Detect which cell encompasses the target text, then output its (x, y) center coordinate. 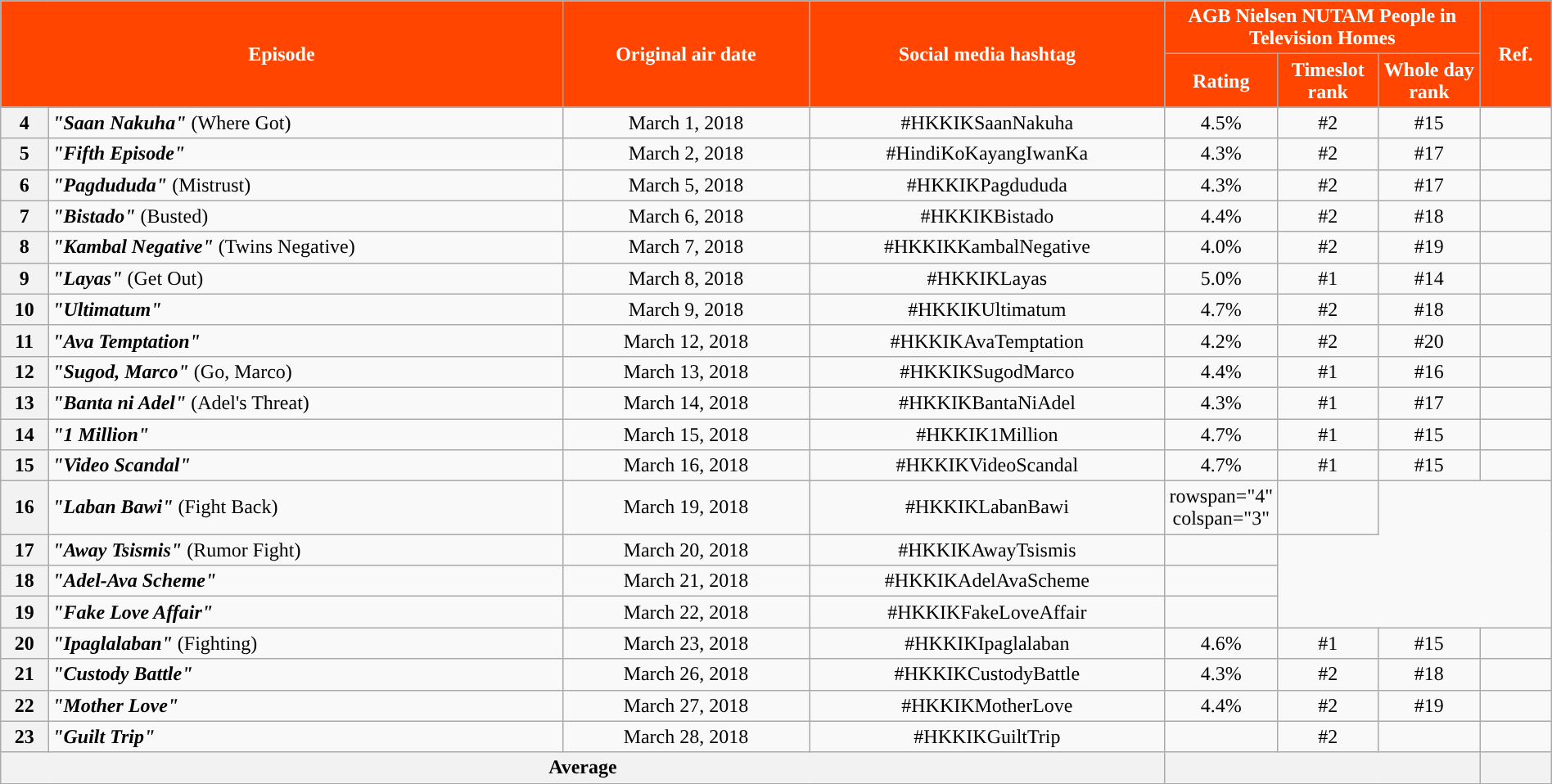
#HKKIKLayas (987, 278)
17 (25, 550)
22 (25, 705)
23 (25, 737)
#HKKIKAvaTemptation (987, 340)
March 2, 2018 (686, 154)
#HKKIKFakeLoveAffair (987, 612)
"Custody Battle" (306, 674)
March 14, 2018 (686, 403)
March 7, 2018 (686, 247)
rowspan="4" colspan="3" (1221, 507)
#HKKIKBantaNiAdel (987, 403)
March 19, 2018 (686, 507)
5 (25, 154)
Timeslotrank (1329, 80)
8 (25, 247)
12 (25, 372)
"Fake Love Affair" (306, 612)
#HKKIK1Million (987, 435)
Rating (1221, 80)
#20 (1429, 340)
#HKKIKGuiltTrip (987, 737)
6 (25, 185)
4.0% (1221, 247)
16 (25, 507)
"Kambal Negative" (Twins Negative) (306, 247)
March 15, 2018 (686, 435)
#HKKIKMotherLove (987, 705)
#HKKIKAdelAvaScheme (987, 581)
March 22, 2018 (686, 612)
March 20, 2018 (686, 550)
"Video Scandal" (306, 466)
19 (25, 612)
#HKKIKKambalNegative (987, 247)
Whole dayrank (1429, 80)
#HKKIKIpaglalaban (987, 643)
"Mother Love" (306, 705)
9 (25, 278)
"Laban Bawi" (Fight Back) (306, 507)
March 8, 2018 (686, 278)
4 (25, 123)
20 (25, 643)
Episode (282, 54)
#HindiKoKayangIwanKa (987, 154)
#HKKIKVideoScandal (987, 466)
#HKKIKCustodyBattle (987, 674)
#14 (1429, 278)
15 (25, 466)
March 1, 2018 (686, 123)
"Ava Temptation" (306, 340)
#HKKIKLabanBawi (987, 507)
#HKKIKPagdududa (987, 185)
AGB Nielsen NUTAM People in Television Homes (1323, 28)
Original air date (686, 54)
"Bistado" (Busted) (306, 216)
7 (25, 216)
Social media hashtag (987, 54)
March 21, 2018 (686, 581)
"Away Tsismis" (Rumor Fight) (306, 550)
10 (25, 309)
4.6% (1221, 643)
March 9, 2018 (686, 309)
"Ultimatum" (306, 309)
"Banta ni Adel" (Adel's Threat) (306, 403)
#HKKIKUltimatum (987, 309)
#HKKIKSaanNakuha (987, 123)
"Pagdududa" (Mistrust) (306, 185)
March 12, 2018 (686, 340)
March 16, 2018 (686, 466)
18 (25, 581)
March 23, 2018 (686, 643)
21 (25, 674)
13 (25, 403)
Average (583, 768)
5.0% (1221, 278)
#HKKIKBistado (987, 216)
#HKKIKSugodMarco (987, 372)
"1 Million" (306, 435)
March 13, 2018 (686, 372)
11 (25, 340)
Ref. (1516, 54)
March 26, 2018 (686, 674)
March 27, 2018 (686, 705)
"Sugod, Marco" (Go, Marco) (306, 372)
"Saan Nakuha" (Where Got) (306, 123)
#HKKIKAwayTsismis (987, 550)
"Guilt Trip" (306, 737)
14 (25, 435)
#16 (1429, 372)
March 28, 2018 (686, 737)
"Fifth Episode" (306, 154)
March 5, 2018 (686, 185)
"Ipaglalaban" (Fighting) (306, 643)
"Layas" (Get Out) (306, 278)
4.2% (1221, 340)
March 6, 2018 (686, 216)
4.5% (1221, 123)
"Adel-Ava Scheme" (306, 581)
